From the cell containing the given text, extract its center point as (x, y) coordinate. 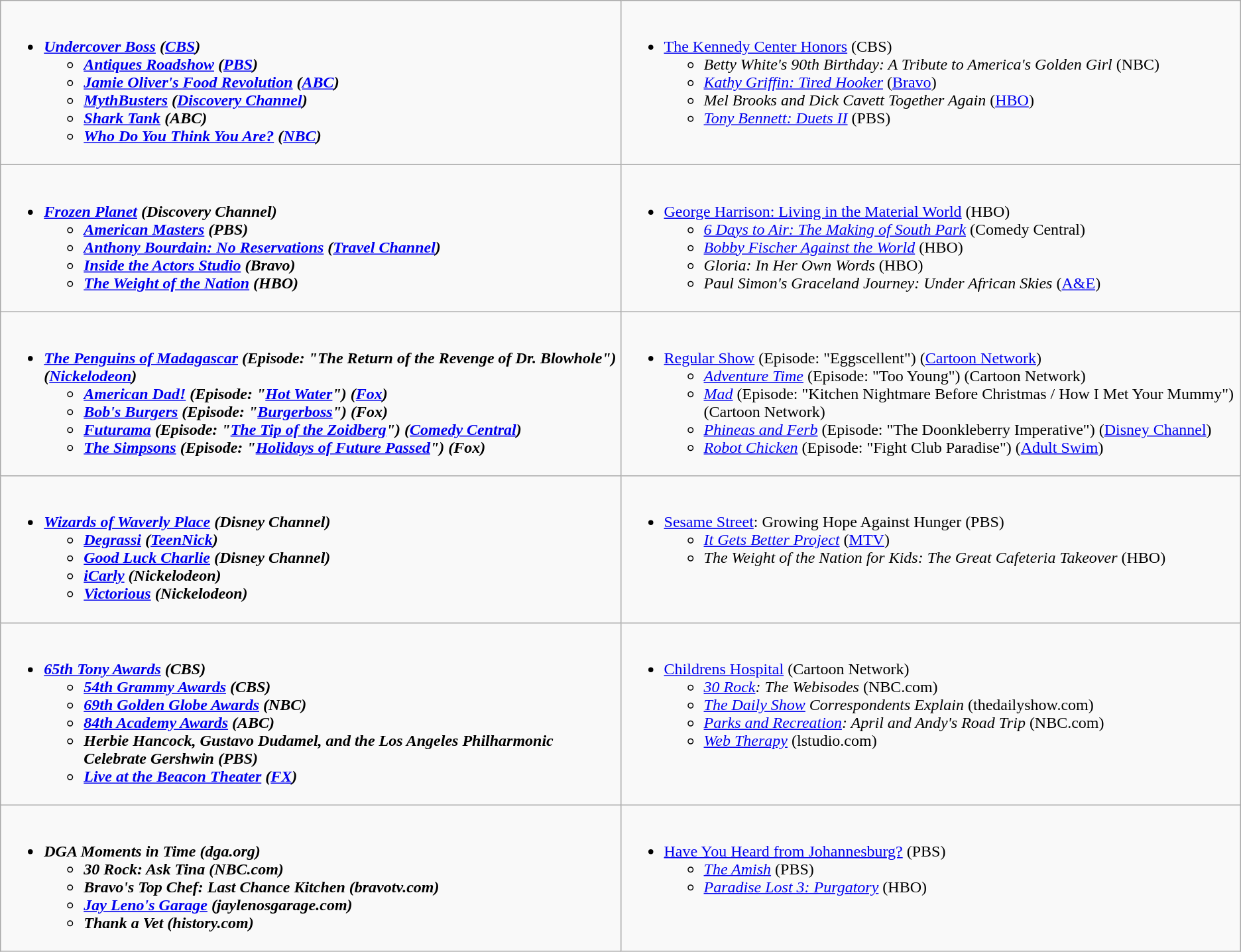
Sesame Street: Growing Hope Against Hunger (PBS)It Gets Better Project (MTV)The Weight of the Nation for Kids: The Great Cafeteria Takeover (HBO) (931, 549)
Wizards of Waverly Place (Disney Channel)Degrassi (TeenNick)Good Luck Charlie (Disney Channel)iCarly (Nickelodeon)Victorious (Nickelodeon) (310, 549)
Have You Heard from Johannesburg? (PBS)The Amish (PBS)Paradise Lost 3: Purgatory (HBO) (931, 878)
